From the cell containing the given text, extract its center point as [x, y] coordinate. 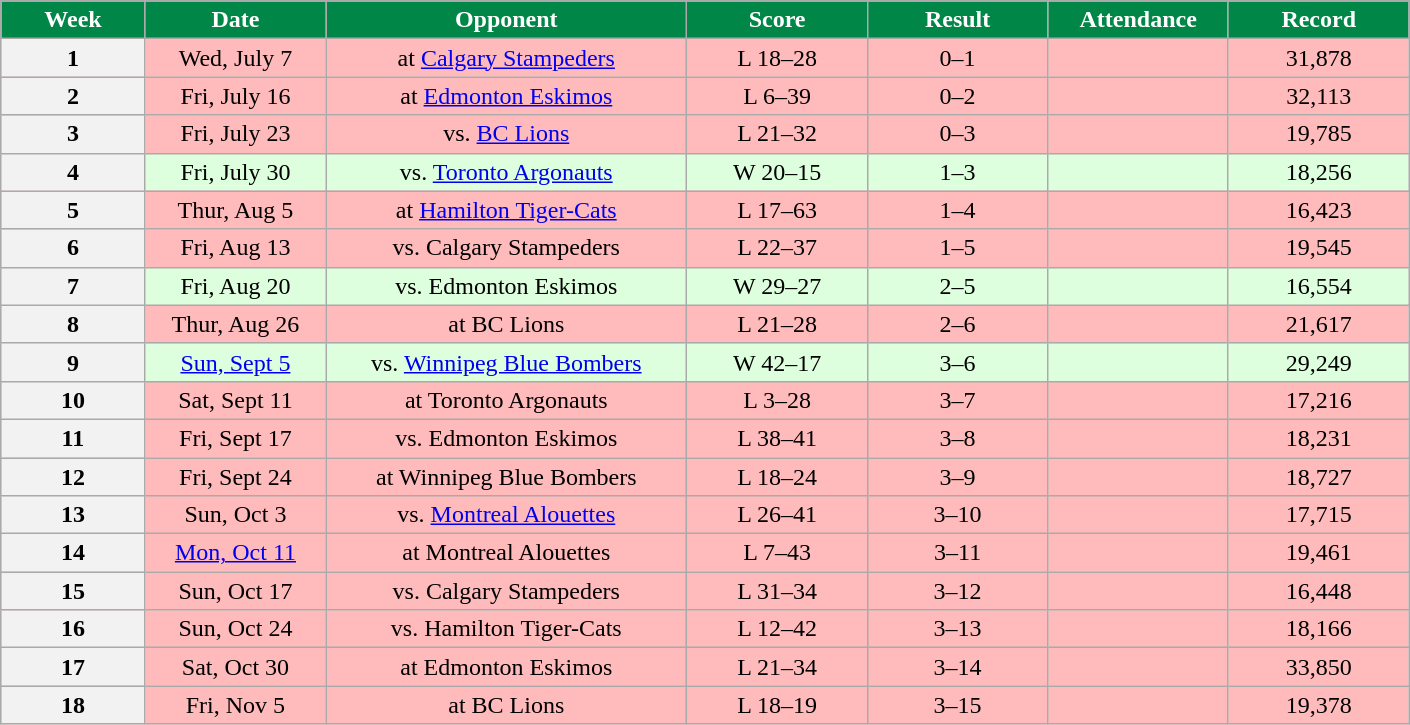
Mon, Oct 11 [236, 553]
0–1 [958, 58]
at Montreal Alouettes [506, 553]
at Calgary Stampeders [506, 58]
10 [73, 400]
L 3–28 [778, 400]
3–13 [958, 629]
3–9 [958, 477]
Fri, July 23 [236, 134]
Sat, Oct 30 [236, 667]
L 17–63 [778, 210]
2 [73, 96]
Result [958, 20]
18,727 [1318, 477]
Record [1318, 20]
L 18–19 [778, 705]
L 18–24 [778, 477]
3–11 [958, 553]
3–6 [958, 362]
Attendance [1138, 20]
Fri, July 16 [236, 96]
at Hamilton Tiger-Cats [506, 210]
Fri, Sept 17 [236, 438]
1 [73, 58]
Week [73, 20]
14 [73, 553]
Wed, July 7 [236, 58]
8 [73, 324]
at Toronto Argonauts [506, 400]
4 [73, 172]
L 21–34 [778, 667]
3–7 [958, 400]
Score [778, 20]
Thur, Aug 5 [236, 210]
16,554 [1318, 286]
Sun, Sept 5 [236, 362]
17 [73, 667]
L 38–41 [778, 438]
vs. Toronto Argonauts [506, 172]
11 [73, 438]
1–3 [958, 172]
L 22–37 [778, 248]
7 [73, 286]
Fri, July 30 [236, 172]
W 20–15 [778, 172]
vs. BC Lions [506, 134]
W 29–27 [778, 286]
2–5 [958, 286]
5 [73, 210]
Sun, Oct 24 [236, 629]
1–5 [958, 248]
18,231 [1318, 438]
19,785 [1318, 134]
12 [73, 477]
at Winnipeg Blue Bombers [506, 477]
Thur, Aug 26 [236, 324]
0–2 [958, 96]
vs. Montreal Alouettes [506, 515]
19,545 [1318, 248]
L 31–34 [778, 591]
Fri, Nov 5 [236, 705]
15 [73, 591]
Fri, Aug 20 [236, 286]
18,256 [1318, 172]
21,617 [1318, 324]
19,378 [1318, 705]
L 6–39 [778, 96]
L 21–32 [778, 134]
L 26–41 [778, 515]
Date [236, 20]
18,166 [1318, 629]
0–3 [958, 134]
31,878 [1318, 58]
17,216 [1318, 400]
16,423 [1318, 210]
19,461 [1318, 553]
3–8 [958, 438]
L 12–42 [778, 629]
6 [73, 248]
vs. Winnipeg Blue Bombers [506, 362]
3–14 [958, 667]
18 [73, 705]
Sat, Sept 11 [236, 400]
3–10 [958, 515]
3 [73, 134]
Sun, Oct 3 [236, 515]
9 [73, 362]
Fri, Sept 24 [236, 477]
32,113 [1318, 96]
W 42–17 [778, 362]
33,850 [1318, 667]
13 [73, 515]
16,448 [1318, 591]
Fri, Aug 13 [236, 248]
2–6 [958, 324]
16 [73, 629]
L 7–43 [778, 553]
Sun, Oct 17 [236, 591]
29,249 [1318, 362]
vs. Hamilton Tiger-Cats [506, 629]
Opponent [506, 20]
17,715 [1318, 515]
L 18–28 [778, 58]
L 21–28 [778, 324]
3–12 [958, 591]
3–15 [958, 705]
1–4 [958, 210]
